Scan for the cell matching the given text and deliver its (X, Y) coordinate at center. 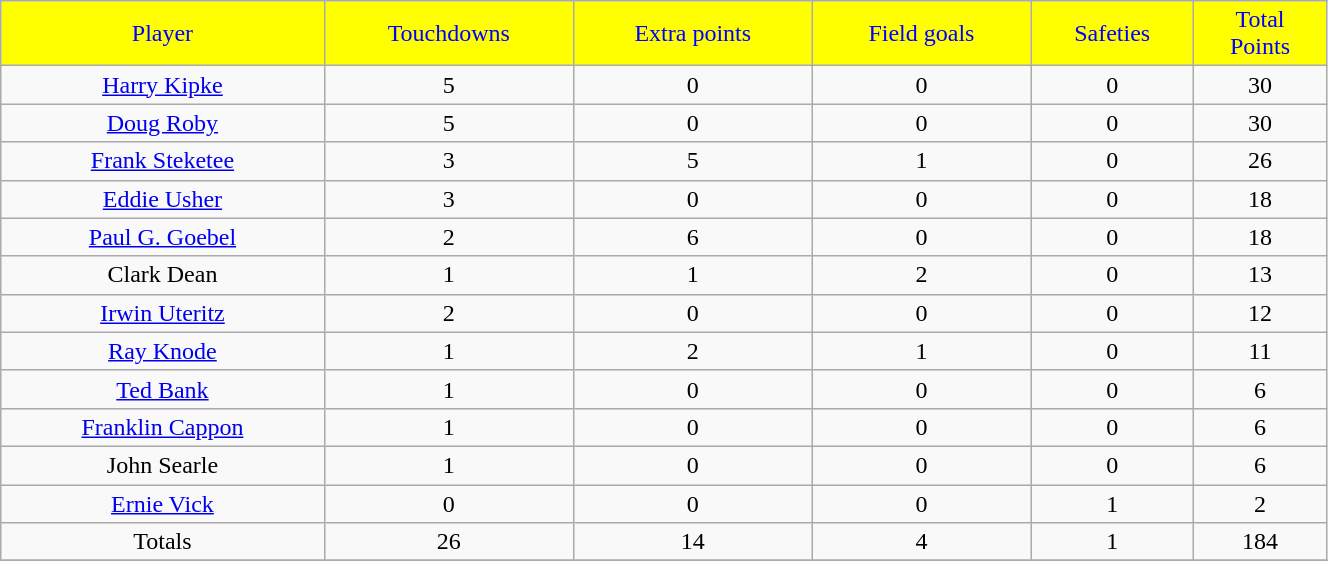
12 (1260, 313)
Franklin Cappon (162, 427)
TotalPoints (1260, 34)
Irwin Uteritz (162, 313)
Field goals (922, 34)
Player (162, 34)
13 (1260, 275)
Doug Roby (162, 123)
Ted Bank (162, 389)
Ray Knode (162, 351)
Harry Kipke (162, 85)
11 (1260, 351)
Clark Dean (162, 275)
Totals (162, 542)
Extra points (692, 34)
4 (922, 542)
14 (692, 542)
Safeties (1112, 34)
Ernie Vick (162, 503)
Eddie Usher (162, 199)
Frank Steketee (162, 161)
Paul G. Goebel (162, 237)
Touchdowns (448, 34)
184 (1260, 542)
John Searle (162, 465)
